Determine the (x, y) coordinate at the center of the cell enclosing the given text.  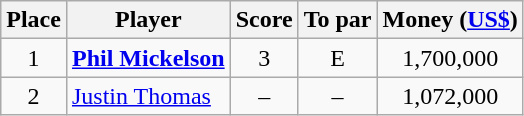
Score (264, 20)
E (338, 58)
1,072,000 (450, 96)
Justin Thomas (148, 96)
Player (148, 20)
Place (34, 20)
To par (338, 20)
Phil Mickelson (148, 58)
Money (US$) (450, 20)
1 (34, 58)
2 (34, 96)
1,700,000 (450, 58)
3 (264, 58)
